Detect which cell encompasses the target text, then output its [x, y] center coordinate. 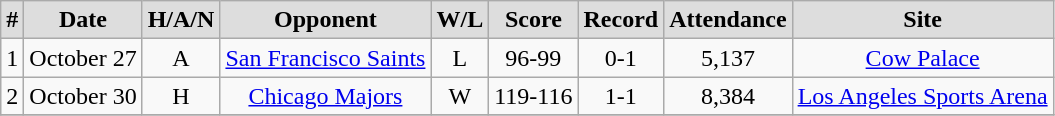
H [181, 96]
Los Angeles Sports Arena [922, 96]
H/A/N [181, 20]
119-116 [534, 96]
L [460, 58]
96-99 [534, 58]
# [12, 20]
Date [83, 20]
8,384 [728, 96]
1-1 [621, 96]
5,137 [728, 58]
Cow Palace [922, 58]
October 27 [83, 58]
Record [621, 20]
1 [12, 58]
W/L [460, 20]
0-1 [621, 58]
San Francisco Saints [326, 58]
Site [922, 20]
A [181, 58]
Chicago Majors [326, 96]
October 30 [83, 96]
Opponent [326, 20]
W [460, 96]
Score [534, 20]
Attendance [728, 20]
2 [12, 96]
